Return the [x, y] coordinate for the center point of the cell that contains the specified text.  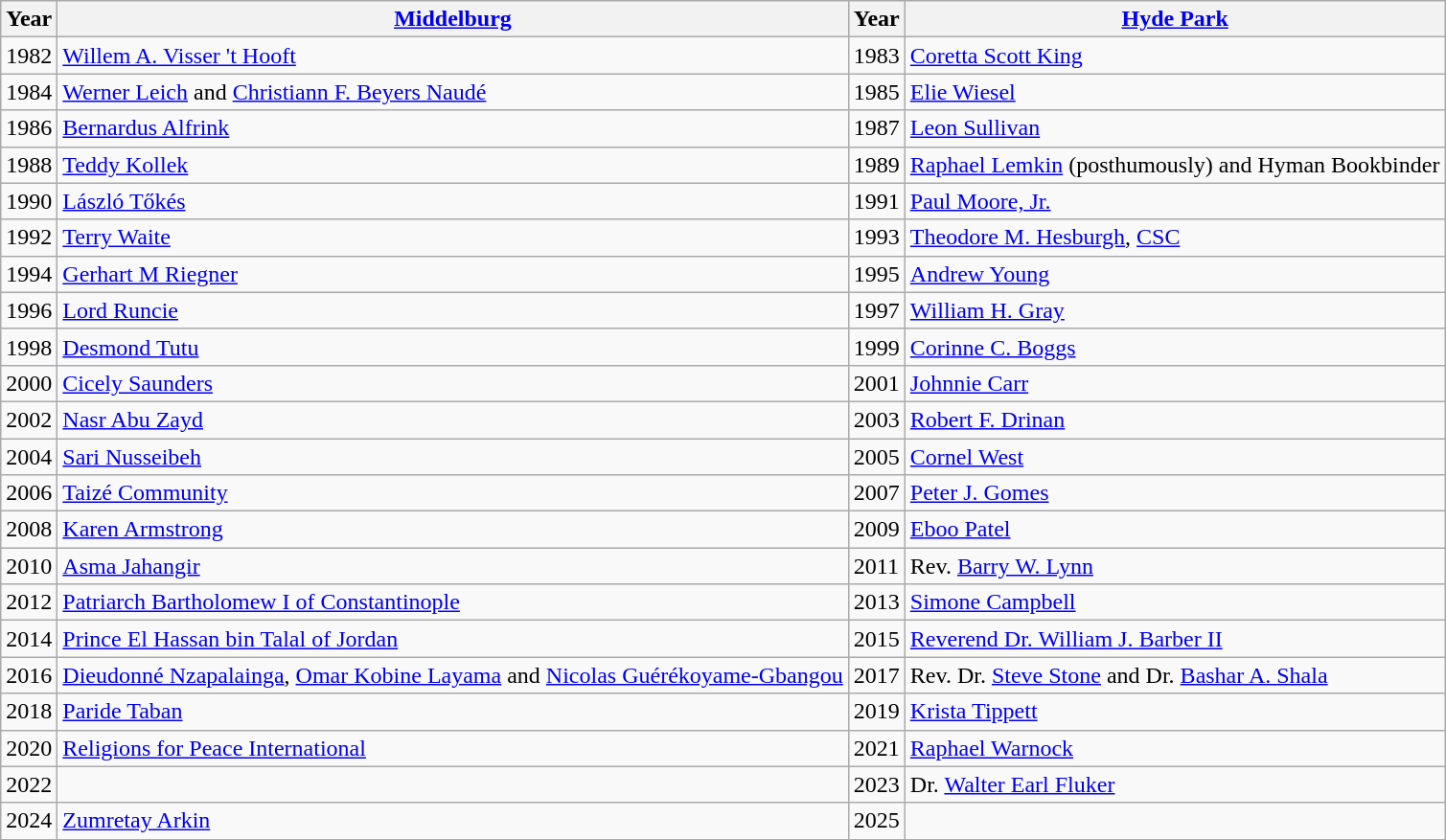
2003 [876, 420]
2024 [29, 821]
2000 [29, 383]
2019 [876, 712]
Reverend Dr. William J. Barber II [1175, 639]
Willem A. Visser 't Hooft [452, 56]
2008 [29, 530]
1991 [876, 201]
Bernardus Alfrink [452, 128]
1996 [29, 310]
Eboo Patel [1175, 530]
William H. Gray [1175, 310]
Werner Leich and Christiann F. Beyers Naudé [452, 92]
2018 [29, 712]
1986 [29, 128]
2004 [29, 457]
1989 [876, 165]
Robert F. Drinan [1175, 420]
2012 [29, 602]
Prince El Hassan bin Talal of Jordan [452, 639]
2020 [29, 748]
2021 [876, 748]
Paul Moore, Jr. [1175, 201]
2007 [876, 493]
2014 [29, 639]
1985 [876, 92]
Simone Campbell [1175, 602]
1982 [29, 56]
1995 [876, 274]
Raphael Lemkin (posthumously) and Hyman Bookbinder [1175, 165]
Nasr Abu Zayd [452, 420]
Cornel West [1175, 457]
Karen Armstrong [452, 530]
Andrew Young [1175, 274]
2010 [29, 566]
Zumretay Arkin [452, 821]
Sari Nusseibeh [452, 457]
1984 [29, 92]
Terry Waite [452, 238]
1994 [29, 274]
2001 [876, 383]
Elie Wiesel [1175, 92]
1992 [29, 238]
Cicely Saunders [452, 383]
Theodore M. Hesburgh, CSC [1175, 238]
Coretta Scott King [1175, 56]
Desmond Tutu [452, 347]
Religions for Peace International [452, 748]
2002 [29, 420]
2022 [29, 784]
1990 [29, 201]
Dieudonné Nzapalainga, Omar Kobine Layama and Nicolas Guérékoyame-Gbangou [452, 675]
Krista Tippett [1175, 712]
1993 [876, 238]
Asma Jahangir [452, 566]
Leon Sullivan [1175, 128]
2023 [876, 784]
2025 [876, 821]
Corinne C. Boggs [1175, 347]
2011 [876, 566]
2009 [876, 530]
Gerhart M Riegner [452, 274]
Teddy Kollek [452, 165]
Raphael Warnock [1175, 748]
Peter J. Gomes [1175, 493]
1988 [29, 165]
1983 [876, 56]
2005 [876, 457]
2015 [876, 639]
2016 [29, 675]
Rev. Dr. Steve Stone and Dr. Bashar A. Shala [1175, 675]
Patriarch Bartholomew I of Constantinople [452, 602]
1998 [29, 347]
Rev. Barry W. Lynn [1175, 566]
1987 [876, 128]
Paride Taban [452, 712]
2006 [29, 493]
2013 [876, 602]
Taizé Community [452, 493]
2017 [876, 675]
Middelburg [452, 19]
Lord Runcie [452, 310]
László Tőkés [452, 201]
1997 [876, 310]
1999 [876, 347]
Dr. Walter Earl Fluker [1175, 784]
Hyde Park [1175, 19]
Johnnie Carr [1175, 383]
